Find where the given text appears and provide that cell's center as (x, y) coordinate. 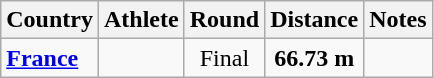
Notes (398, 20)
Country (50, 20)
Athlete (141, 20)
66.73 m (314, 58)
Distance (314, 20)
France (50, 58)
Final (224, 58)
Round (224, 20)
